Find where the given text appears and provide that cell's center as (X, Y) coordinate. 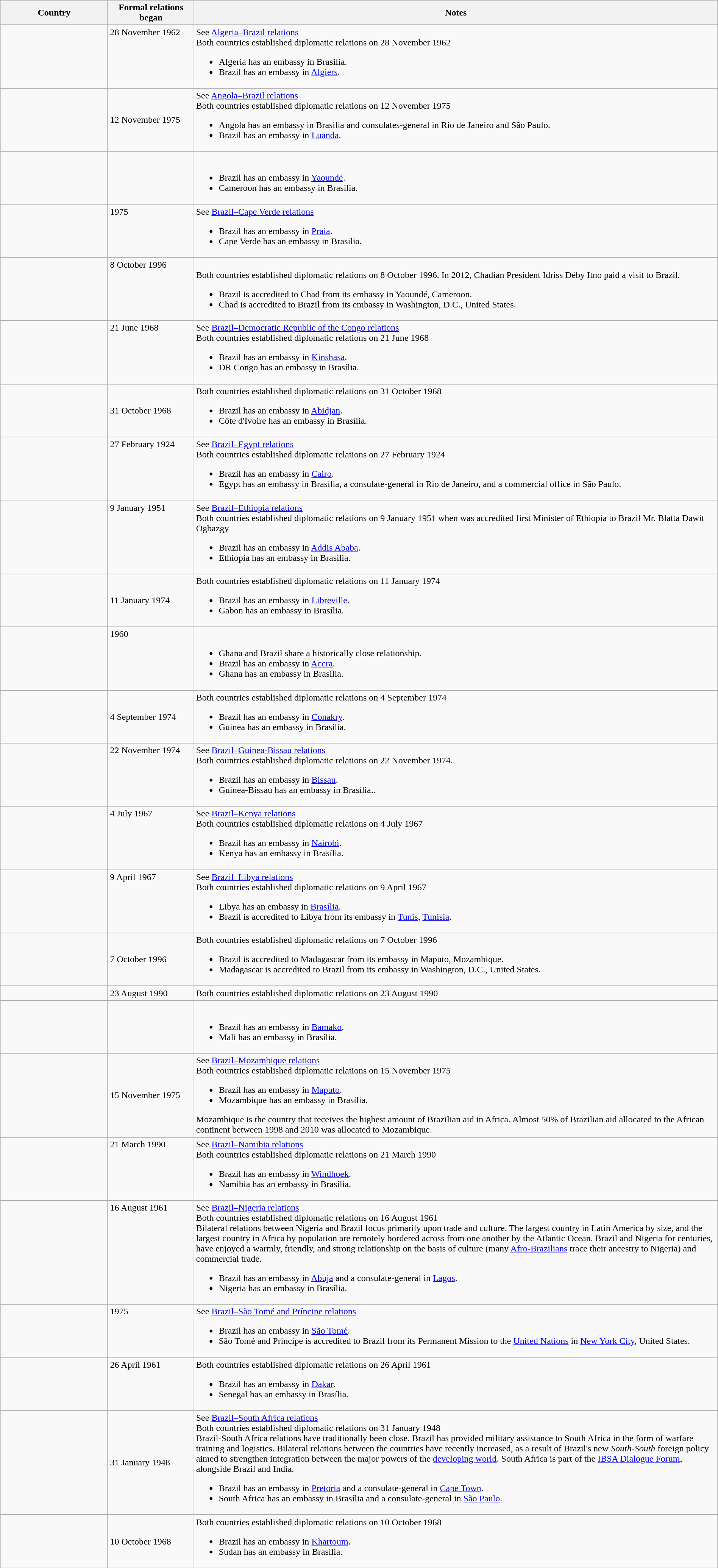
See Brazil–Cape Verde relationsBrazil has an embassy in Praia.Cape Verde has an embassy in Brasilia. (456, 231)
4 September 1974 (151, 716)
Ghana and Brazil share a historically close relationship.Brazil has an embassy in Accra.Ghana has an embassy in Brasília. (456, 658)
31 October 1968 (151, 410)
21 June 1968 (151, 352)
9 January 1951 (151, 537)
Brazil has an embassy in Bamako.Mali has an embassy in Brasília. (456, 1027)
Formal relations began (151, 13)
Both countries established diplomatic relations on 4 September 1974Brazil has an embassy in Conakry.Guinea has an embassy in Brasília. (456, 716)
Both countries established diplomatic relations on 11 January 1974Brazil has an embassy in Libreville.Gabon has an embassy in Brasília. (456, 600)
10 October 1968 (151, 1541)
28 November 1962 (151, 57)
22 November 1974 (151, 775)
4 July 1967 (151, 838)
Both countries established diplomatic relations on 23 August 1990 (456, 993)
31 January 1948 (151, 1462)
Both countries established diplomatic relations on 10 October 1968Brazil has an embassy in Khartoum.Sudan has an embassy in Brasília. (456, 1541)
Country (54, 13)
Both countries established diplomatic relations on 31 October 1968Brazil has an embassy in Abidjan.Côte d'Ivoire has an embassy in Brasília. (456, 410)
Brazil has an embassy in Yaoundé.Cameroon has an embassy in Brasília. (456, 178)
Notes (456, 13)
9 April 1967 (151, 901)
8 October 1996 (151, 289)
7 October 1996 (151, 960)
23 August 1990 (151, 993)
11 January 1974 (151, 600)
Both countries established diplomatic relations on 26 April 1961Brazil has an embassy in Dakar.Senegal has an embassy in Brasília. (456, 1384)
16 August 1961 (151, 1253)
1960 (151, 658)
27 February 1924 (151, 469)
12 November 1975 (151, 120)
26 April 1961 (151, 1384)
21 March 1990 (151, 1169)
15 November 1975 (151, 1095)
